Locate the cell with the specified text and output its (X, Y) center coordinate. 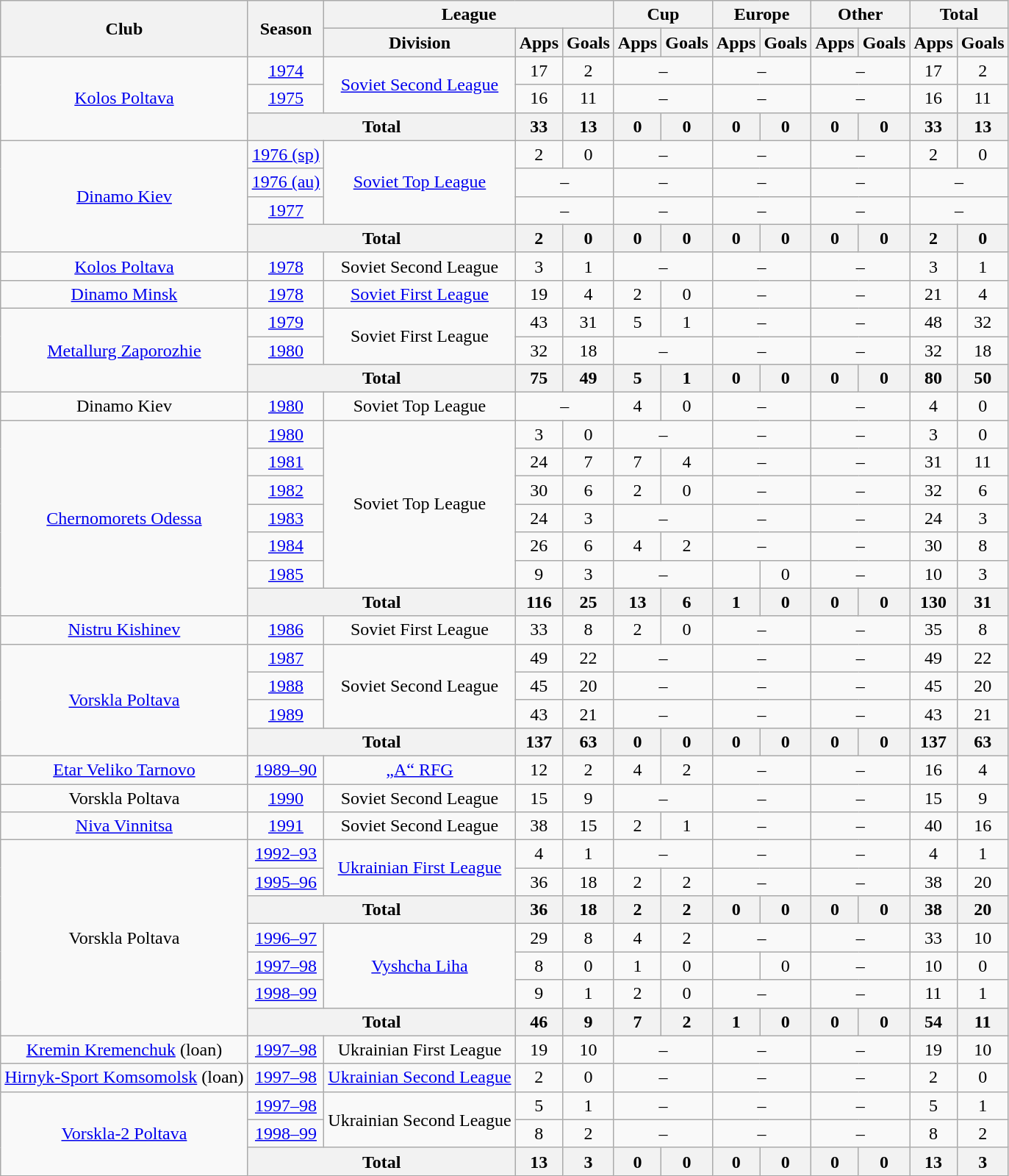
35 (933, 630)
1974 (286, 71)
1979 (286, 322)
12 (539, 770)
League (469, 15)
1976 (au) (286, 182)
1984 (286, 546)
1995–96 (286, 882)
130 (933, 602)
1977 (286, 210)
26 (539, 546)
54 (933, 1022)
1983 (286, 518)
116 (539, 602)
Division (420, 43)
40 (933, 826)
Metallurg Zaporozhie (124, 350)
Niva Vinnitsa (124, 826)
48 (933, 322)
50 (983, 379)
Nistru Kishinev (124, 630)
1985 (286, 574)
1989–90 (286, 770)
Kremin Kremenchuk (loan) (124, 1050)
Club (124, 29)
Vorskla-2 Poltava (124, 1133)
Chernomorets Odessa (124, 518)
1981 (286, 462)
Europe (761, 15)
„А“ RFG (420, 770)
29 (539, 938)
1990 (286, 797)
25 (589, 602)
Other (861, 15)
Cup (663, 15)
75 (539, 379)
1996–97 (286, 938)
1991 (286, 826)
Hirnyk-Sport Komsomolsk (loan) (124, 1078)
46 (539, 1022)
80 (933, 379)
1988 (286, 686)
Dinamo Minsk (124, 294)
Season (286, 29)
Vyshcha Liha (420, 966)
1976 (sp) (286, 154)
1982 (286, 490)
1975 (286, 98)
Etar Veliko Tarnovo (124, 770)
1987 (286, 658)
1989 (286, 714)
1986 (286, 630)
1992–93 (286, 854)
